Provide the (x, y) coordinate of the cell's center where the given text is located.  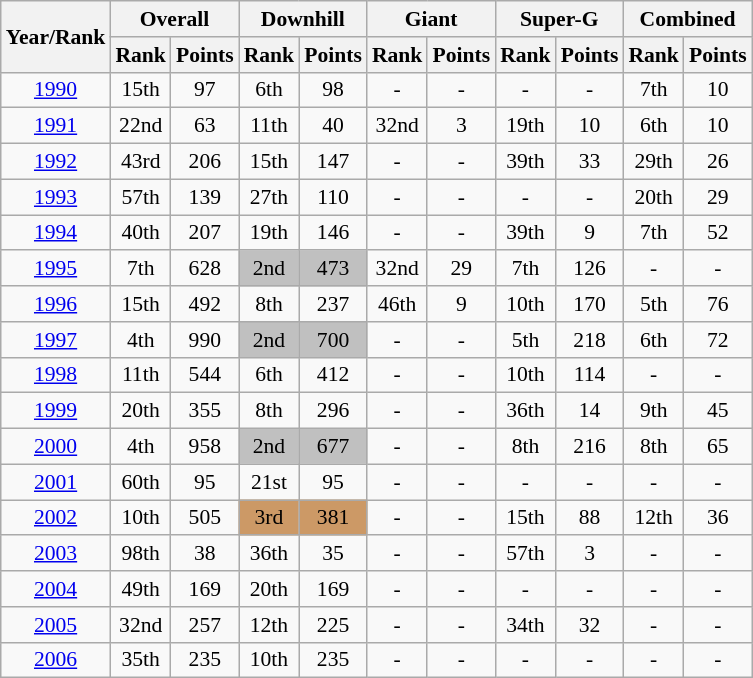
677 (333, 447)
126 (590, 269)
35th (140, 660)
26 (718, 162)
Combined (687, 19)
146 (333, 233)
139 (205, 197)
206 (205, 162)
218 (590, 340)
1998 (56, 375)
2002 (56, 518)
1997 (56, 340)
3rd (270, 518)
52 (718, 233)
22nd (140, 126)
Giant (431, 19)
1994 (56, 233)
98th (140, 554)
98 (333, 90)
45 (718, 411)
544 (205, 375)
36 (718, 518)
216 (590, 447)
40 (333, 126)
1993 (56, 197)
505 (205, 518)
296 (333, 411)
46th (398, 304)
990 (205, 340)
257 (205, 625)
355 (205, 411)
65 (718, 447)
1996 (56, 304)
29th (654, 162)
27th (270, 197)
958 (205, 447)
Overall (174, 19)
207 (205, 233)
76 (718, 304)
38 (205, 554)
72 (718, 340)
473 (333, 269)
Super-G (559, 19)
40th (140, 233)
1991 (56, 126)
9th (654, 411)
32 (590, 625)
1990 (56, 90)
492 (205, 304)
700 (333, 340)
60th (140, 482)
237 (333, 304)
33 (590, 162)
21st (270, 482)
Downhill (303, 19)
2006 (56, 660)
2000 (56, 447)
43rd (140, 162)
14 (590, 411)
1999 (56, 411)
Year/Rank (56, 36)
2005 (56, 625)
34th (526, 625)
147 (333, 162)
97 (205, 90)
1995 (56, 269)
114 (590, 375)
2004 (56, 589)
381 (333, 518)
170 (590, 304)
88 (590, 518)
2001 (56, 482)
110 (333, 197)
49th (140, 589)
35 (333, 554)
63 (205, 126)
412 (333, 375)
225 (333, 625)
1992 (56, 162)
628 (205, 269)
2003 (56, 554)
